Search for the cell housing the specified text and yield its (X, Y) center coordinate. 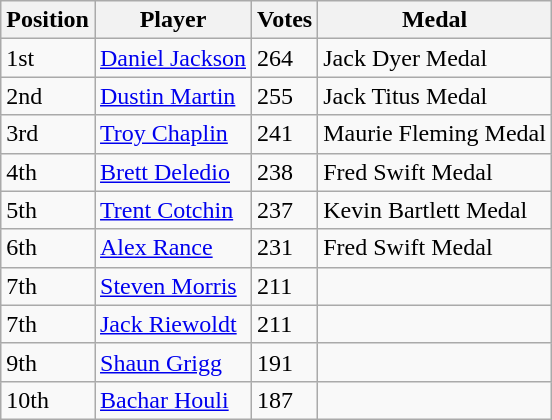
Jack Riewoldt (172, 324)
10th (48, 400)
Alex Rance (172, 248)
Position (48, 20)
4th (48, 172)
Steven Morris (172, 286)
Troy Chaplin (172, 134)
Dustin Martin (172, 96)
Medal (435, 20)
Bachar Houli (172, 400)
1st (48, 58)
255 (285, 96)
3rd (48, 134)
9th (48, 362)
191 (285, 362)
Jack Titus Medal (435, 96)
264 (285, 58)
Jack Dyer Medal (435, 58)
Daniel Jackson (172, 58)
241 (285, 134)
Brett Deledio (172, 172)
187 (285, 400)
Maurie Fleming Medal (435, 134)
231 (285, 248)
Kevin Bartlett Medal (435, 210)
237 (285, 210)
Player (172, 20)
Votes (285, 20)
6th (48, 248)
Trent Cotchin (172, 210)
2nd (48, 96)
5th (48, 210)
238 (285, 172)
Shaun Grigg (172, 362)
